Provide the (x, y) coordinate of the cell's center where the given text is located.  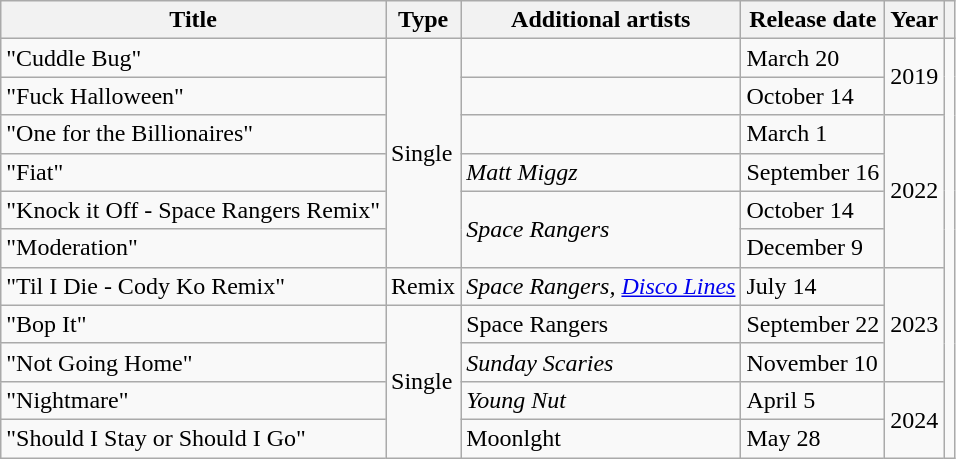
March 20 (813, 58)
Space Rangers, Disco Lines (601, 286)
Additional artists (601, 20)
"Til I Die - Cody Ko Remix" (194, 286)
May 28 (813, 438)
2024 (914, 419)
Moonlght (601, 438)
December 9 (813, 248)
"One for the Billionaires" (194, 134)
"Bop It" (194, 324)
"Fuck Halloween" (194, 96)
2022 (914, 191)
"Nightmare" (194, 400)
Type (424, 20)
March 1 (813, 134)
"Fiat" (194, 172)
Year (914, 20)
"Moderation" (194, 248)
2019 (914, 77)
Matt Miggz (601, 172)
Sunday Scaries (601, 362)
November 10 (813, 362)
Release date (813, 20)
"Knock it Off - Space Rangers Remix" (194, 210)
"Cuddle Bug" (194, 58)
September 16 (813, 172)
Young Nut (601, 400)
"Should I Stay or Should I Go" (194, 438)
April 5 (813, 400)
"Not Going Home" (194, 362)
2023 (914, 324)
July 14 (813, 286)
Title (194, 20)
September 22 (813, 324)
Remix (424, 286)
